Provide the [x, y] coordinate of the cell's center where the given text is located.  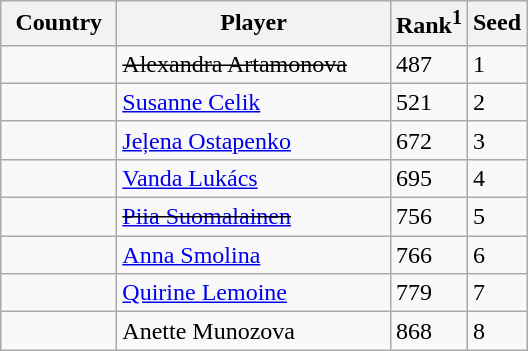
2 [496, 102]
3 [496, 140]
Seed [496, 24]
Rank1 [428, 24]
8 [496, 331]
521 [428, 102]
1 [496, 64]
Country [59, 24]
Piia Suomalainen [254, 217]
Anna Smolina [254, 255]
756 [428, 217]
695 [428, 178]
Jeļena Ostapenko [254, 140]
868 [428, 331]
7 [496, 293]
6 [496, 255]
Player [254, 24]
Alexandra Artamonova [254, 64]
672 [428, 140]
Quirine Lemoine [254, 293]
779 [428, 293]
Vanda Lukács [254, 178]
766 [428, 255]
Susanne Celik [254, 102]
4 [496, 178]
Anette Munozova [254, 331]
487 [428, 64]
5 [496, 217]
